Determine the [x, y] coordinate at the center of the cell enclosing the given text.  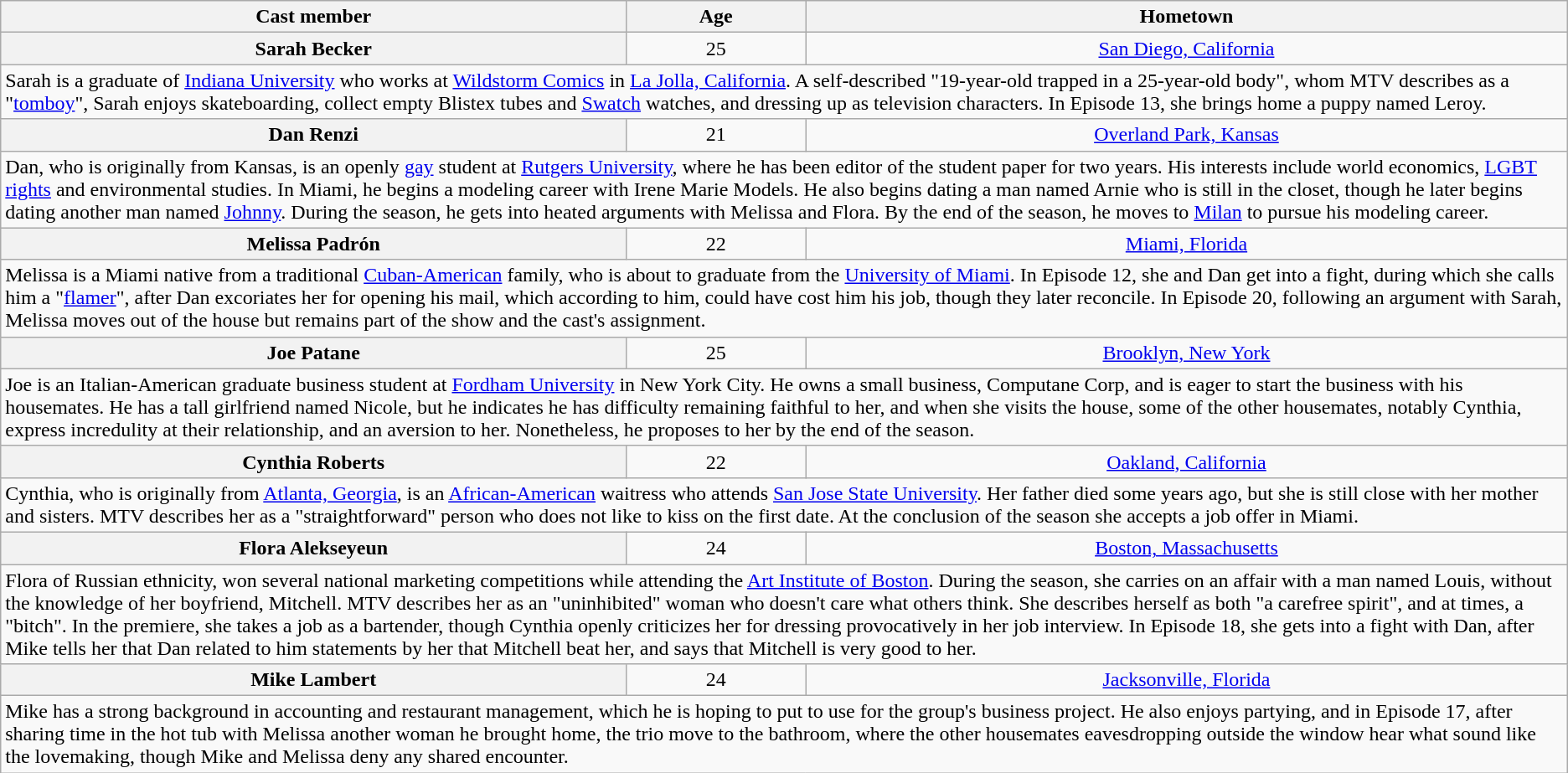
Dan Renzi [313, 135]
San Diego, California [1187, 49]
Flora Alekseyeun [313, 548]
Boston, Massachusetts [1187, 548]
Melissa Padrón [313, 244]
Age [716, 17]
Overland Park, Kansas [1187, 135]
Miami, Florida [1187, 244]
Joe Patane [313, 353]
Sarah Becker [313, 49]
Oakland, California [1187, 461]
Jacksonville, Florida [1187, 680]
Cast member [313, 17]
21 [716, 135]
Hometown [1187, 17]
Brooklyn, New York [1187, 353]
Mike Lambert [313, 680]
Cynthia Roberts [313, 461]
